Pinpoint the cell where the given text exists, returning its (X, Y) midpoint coordinate. 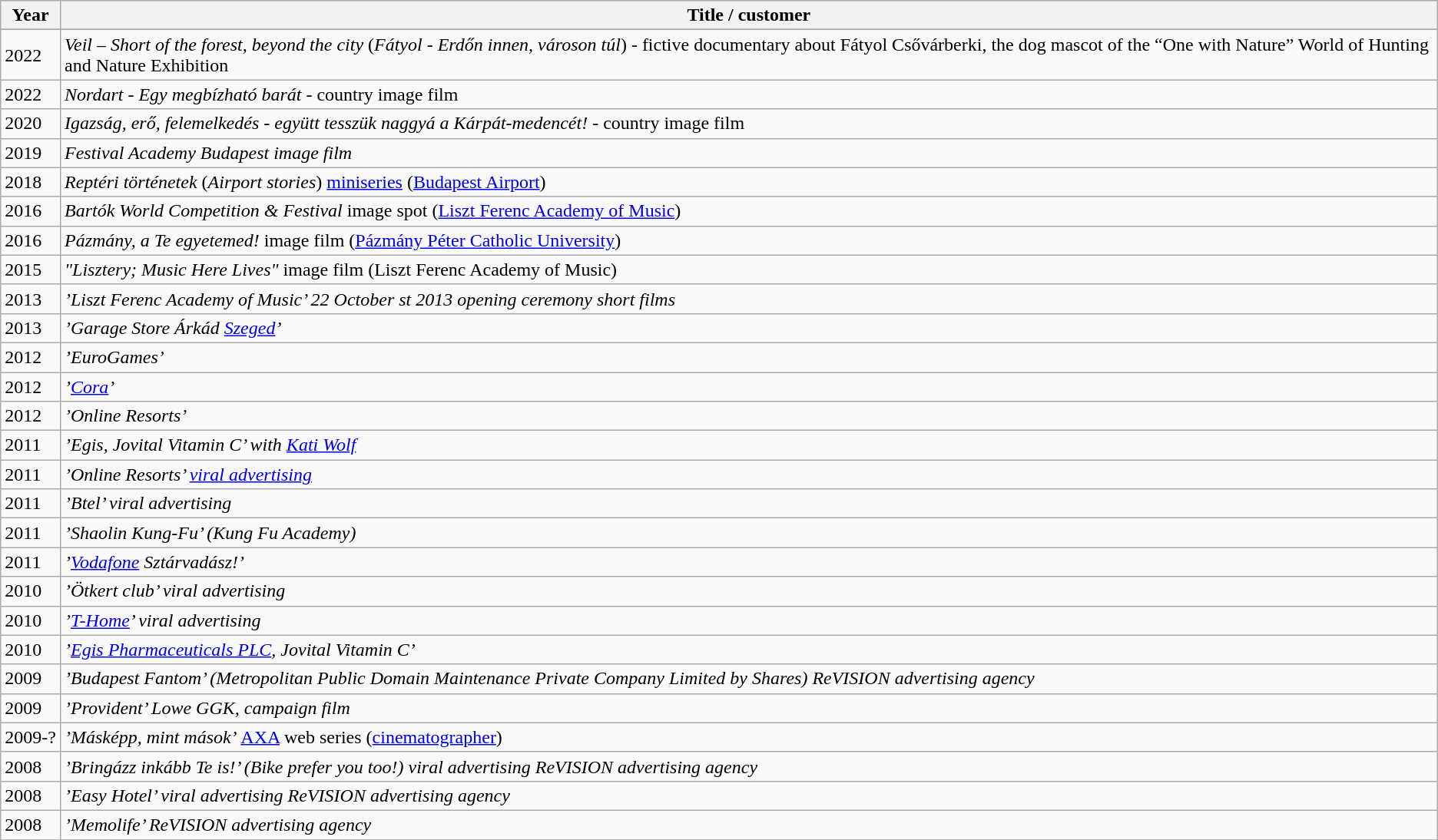
’Garage Store Árkád Szeged’ (748, 328)
’Memolife’ ReVISION advertising agency (748, 825)
’T-Home’ viral advertising (748, 620)
2018 (31, 182)
’Bringázz inkább Te is!’ (Bike prefer you too!) viral advertising ReVISION advertising agency (748, 766)
’Btel’ viral advertising (748, 504)
2015 (31, 270)
Nordart - Egy megbízható barát - country image film (748, 94)
’Egis Pharmaceuticals PLC, Jovital Vitamin C’ (748, 650)
’Vodafone Sztárvadász!’ (748, 562)
’Easy Hotel’ viral advertising ReVISION advertising agency (748, 795)
"Lisztery; Music Here Lives" image film (Liszt Ferenc Academy of Music) (748, 270)
’Cora’ (748, 386)
Title / customer (748, 15)
Bartók World Competition & Festival image spot (Liszt Ferenc Academy of Music) (748, 211)
2019 (31, 153)
’Másképp, mint mások’ AXA web series (cinematographer) (748, 737)
’Provident’ Lowe GGK, campaign film (748, 708)
Reptéri történetek (Airport stories) miniseries (Budapest Airport) (748, 182)
’Online Resorts’ (748, 416)
2020 (31, 124)
Year (31, 15)
’Ötkert club’ viral advertising (748, 591)
’EuroGames’ (748, 357)
’Liszt Ferenc Academy of Music’ 22 October st 2013 opening ceremony short films (748, 299)
Festival Academy Budapest image film (748, 153)
’Shaolin Kung-Fu’ (Kung Fu Academy) (748, 533)
2009-? (31, 737)
’Egis, Jovital Vitamin C’ with Kati Wolf (748, 445)
’Online Resorts’ viral advertising (748, 475)
’Budapest Fantom’ (Metropolitan Public Domain Maintenance Private Company Limited by Shares) ReVISION advertising agency (748, 679)
Igazság, erő, felemelkedés - együtt tesszük naggyá a Kárpát-medencét! - country image film (748, 124)
Pázmány, a Te egyetemed! image film (Pázmány Péter Catholic University) (748, 240)
